Return the (X, Y) coordinate for the center point of the cell that contains the specified text.  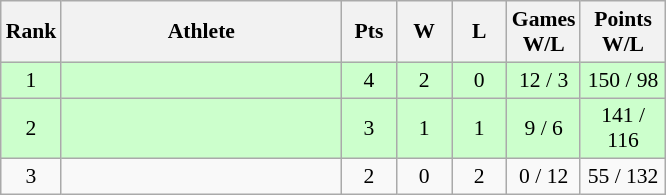
9 / 6 (544, 128)
Rank (32, 32)
GamesW/L (544, 32)
Pts (368, 32)
141 / 116 (622, 128)
Athlete (201, 32)
L (480, 32)
150 / 98 (622, 80)
12 / 3 (544, 80)
4 (368, 80)
W (424, 32)
PointsW/L (622, 32)
55 / 132 (622, 177)
0 / 12 (544, 177)
